Extract the (X, Y) coordinate from the center of the cell holding the provided text.  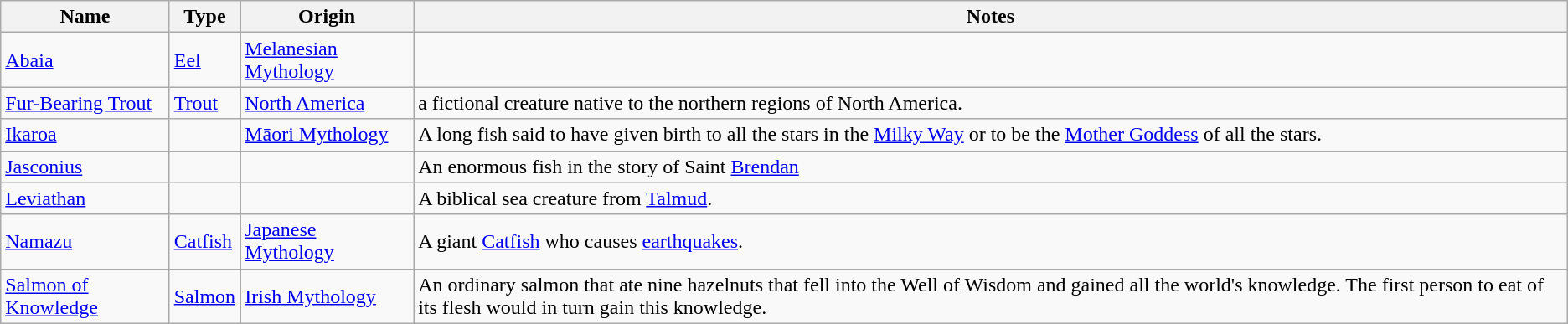
A long fish said to have given birth to all the stars in the Milky Way or to be the Mother Goddess of all the stars. (991, 135)
Catfish (204, 241)
Salmon of Knowledge (85, 296)
Irish Mythology (327, 296)
A biblical sea creature from Talmud. (991, 198)
Notes (991, 17)
North America (327, 103)
Salmon (204, 296)
Eel (204, 60)
Leviathan (85, 198)
Type (204, 17)
An enormous fish in the story of Saint Brendan (991, 167)
Jasconius (85, 167)
Abaia (85, 60)
Trout (204, 103)
Fur-Bearing Trout (85, 103)
Origin (327, 17)
Ikaroa (85, 135)
A giant Catfish who causes earthquakes. (991, 241)
Namazu (85, 241)
Māori Mythology (327, 135)
a fictional creature native to the northern regions of North America. (991, 103)
Melanesian Mythology (327, 60)
Japanese Mythology (327, 241)
Name (85, 17)
